Return (x, y) of the center of cell containing provided text 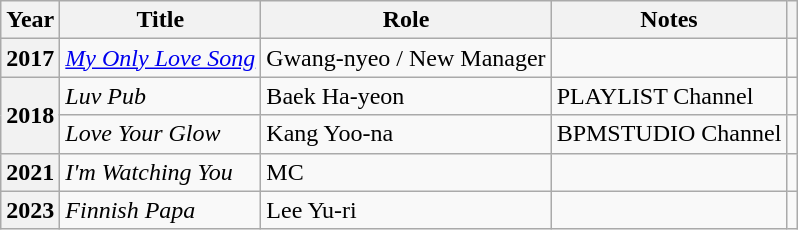
Notes (669, 20)
BPMSTUDIO Channel (669, 134)
Gwang-nyeo / New Manager (406, 58)
Baek Ha-yeon (406, 96)
Title (160, 20)
Year (30, 20)
My Only Love Song (160, 58)
MC (406, 172)
2021 (30, 172)
I'm Watching You (160, 172)
Luv Pub (160, 96)
Kang Yoo-na (406, 134)
2023 (30, 210)
Role (406, 20)
Finnish Papa (160, 210)
2017 (30, 58)
Love Your Glow (160, 134)
Lee Yu-ri (406, 210)
PLAYLIST Channel (669, 96)
2018 (30, 115)
